Determine the [X, Y] coordinate at the center of the cell enclosing the given text.  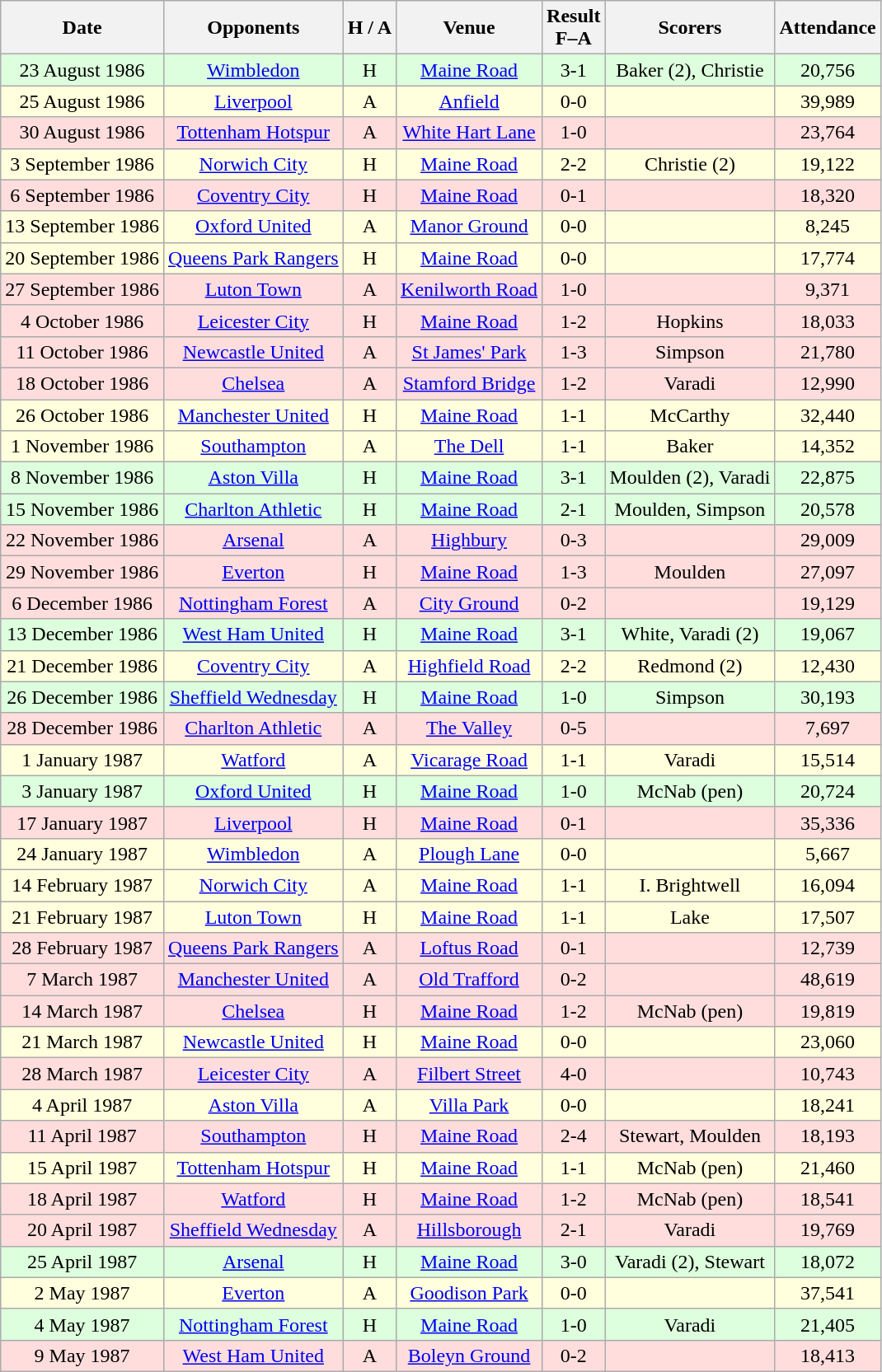
Moulden [690, 572]
14 March 1987 [82, 1011]
H / A [369, 28]
8,245 [828, 227]
McCarthy [690, 414]
Redmond (2) [690, 666]
16,094 [828, 885]
2 May 1987 [82, 1293]
17 January 1987 [82, 822]
19,122 [828, 164]
14,352 [828, 447]
Venue [470, 28]
Lake [690, 917]
35,336 [828, 822]
21,460 [828, 1168]
ResultF–A [574, 28]
28 December 1986 [82, 728]
18,193 [828, 1136]
23,060 [828, 1042]
The Dell [470, 447]
11 October 1986 [82, 352]
Highfield Road [470, 666]
Hillsborough [470, 1230]
0-3 [574, 541]
30,193 [828, 697]
28 February 1987 [82, 948]
7,697 [828, 728]
Vicarage Road [470, 760]
29 November 1986 [82, 572]
19,819 [828, 1011]
Opponents [253, 28]
18,072 [828, 1262]
22,875 [828, 478]
7 March 1987 [82, 980]
22 November 1986 [82, 541]
City Ground [470, 603]
21,405 [828, 1324]
29,009 [828, 541]
25 April 1987 [82, 1262]
4 October 1986 [82, 321]
Baker (2), Christie [690, 70]
Moulden (2), Varadi [690, 478]
Goodison Park [470, 1293]
26 December 1986 [82, 697]
19,067 [828, 634]
32,440 [828, 414]
Anfield [470, 101]
14 February 1987 [82, 885]
12,430 [828, 666]
3 September 1986 [82, 164]
17,774 [828, 258]
Stewart, Moulden [690, 1136]
13 September 1986 [82, 227]
Highbury [470, 541]
24 January 1987 [82, 854]
Boleyn Ground [470, 1356]
4 April 1987 [82, 1105]
15 April 1987 [82, 1168]
White Hart Lane [470, 133]
Baker [690, 447]
Villa Park [470, 1105]
3 January 1987 [82, 791]
12,990 [828, 383]
18,320 [828, 195]
18 April 1987 [82, 1199]
18 October 1986 [82, 383]
39,989 [828, 101]
37,541 [828, 1293]
1 November 1986 [82, 447]
20,756 [828, 70]
8 November 1986 [82, 478]
27 September 1986 [82, 289]
11 April 1987 [82, 1136]
27,097 [828, 572]
20,578 [828, 509]
17,507 [828, 917]
28 March 1987 [82, 1074]
Varadi (2), Stewart [690, 1262]
25 August 1986 [82, 101]
18,241 [828, 1105]
Attendance [828, 28]
4 May 1987 [82, 1324]
5,667 [828, 854]
20,724 [828, 791]
Kenilworth Road [470, 289]
4-0 [574, 1074]
21 March 1987 [82, 1042]
9,371 [828, 289]
White, Varadi (2) [690, 634]
Old Trafford [470, 980]
48,619 [828, 980]
Stamford Bridge [470, 383]
21 December 1986 [82, 666]
13 December 1986 [82, 634]
23 August 1986 [82, 70]
18,413 [828, 1356]
Hopkins [690, 321]
23,764 [828, 133]
The Valley [470, 728]
Filbert Street [470, 1074]
12,739 [828, 948]
Christie (2) [690, 164]
18,541 [828, 1199]
21 February 1987 [82, 917]
21,780 [828, 352]
1 January 1987 [82, 760]
0-5 [574, 728]
15 November 1986 [82, 509]
20 April 1987 [82, 1230]
Plough Lane [470, 854]
26 October 1986 [82, 414]
Manor Ground [470, 227]
19,129 [828, 603]
I. Brightwell [690, 885]
20 September 1986 [82, 258]
10,743 [828, 1074]
6 December 1986 [82, 603]
2-4 [574, 1136]
Date [82, 28]
6 September 1986 [82, 195]
Moulden, Simpson [690, 509]
9 May 1987 [82, 1356]
15,514 [828, 760]
Loftus Road [470, 948]
30 August 1986 [82, 133]
19,769 [828, 1230]
18,033 [828, 321]
Scorers [690, 28]
St James' Park [470, 352]
3-0 [574, 1262]
